Return the (x, y) coordinate for the center point of the cell that contains the specified text.  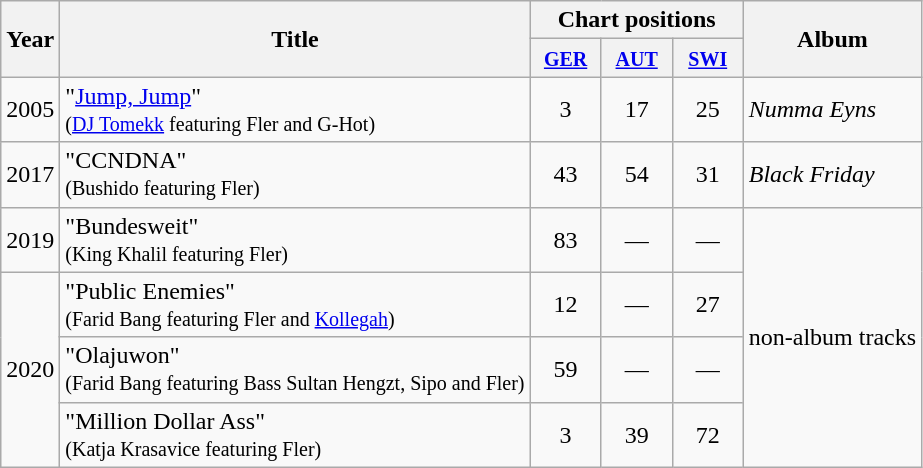
54 (636, 174)
"Public Enemies" (Farid Bang featuring Fler and Kollegah) (295, 304)
"Jump, Jump" (DJ Tomekk featuring Fler and G-Hot) (295, 110)
AUT (636, 58)
2019 (30, 240)
Chart positions (636, 20)
12 (566, 304)
GER (566, 58)
"CCNDNA" (Bushido featuring Fler) (295, 174)
27 (708, 304)
2017 (30, 174)
SWI (708, 58)
Year (30, 39)
Numma Eyns (832, 110)
31 (708, 174)
Black Friday (832, 174)
"Bundesweit" (King Khalil featuring Fler) (295, 240)
25 (708, 110)
72 (708, 434)
Album (832, 39)
59 (566, 370)
39 (636, 434)
17 (636, 110)
"Olajuwon" (Farid Bang featuring Bass Sultan Hengzt, Sipo and Fler) (295, 370)
Title (295, 39)
2020 (30, 370)
non-album tracks (832, 337)
43 (566, 174)
2005 (30, 110)
83 (566, 240)
"Million Dollar Ass" (Katja Krasavice featuring Fler) (295, 434)
